Locate the cell with the specified text and output its [x, y] center coordinate. 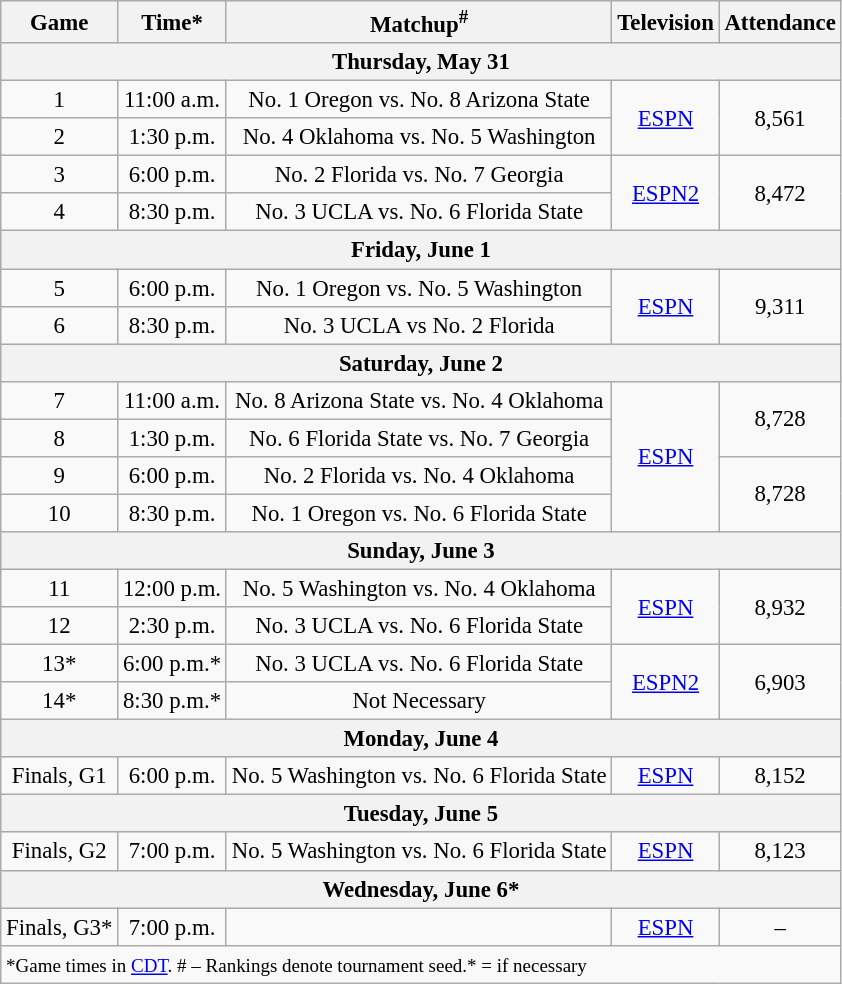
No. 2 Florida vs. No. 7 Georgia [419, 175]
Thursday, May 31 [421, 62]
13* [60, 664]
8:30 p.m.* [172, 701]
No. 2 Florida vs. No. 4 Oklahoma [419, 476]
Friday, June 1 [421, 250]
14* [60, 701]
8,932 [780, 606]
Saturday, June 2 [421, 363]
Finals, G3* [60, 927]
4 [60, 213]
No. 1 Oregon vs. No. 5 Washington [419, 288]
12:00 p.m. [172, 588]
8,472 [780, 194]
8,561 [780, 118]
– [780, 927]
8,152 [780, 776]
1 [60, 100]
5 [60, 288]
Sunday, June 3 [421, 551]
No. 5 Washington vs. No. 4 Oklahoma [419, 588]
No. 1 Oregon vs. No. 8 Arizona State [419, 100]
12 [60, 626]
Attendance [780, 22]
8 [60, 438]
Television [666, 22]
Monday, June 4 [421, 739]
9 [60, 476]
9,311 [780, 306]
No. 6 Florida State vs. No. 7 Georgia [419, 438]
Finals, G2 [60, 852]
Finals, G1 [60, 776]
Not Necessary [419, 701]
Matchup# [419, 22]
10 [60, 513]
3 [60, 175]
2:30 p.m. [172, 626]
6:00 p.m.* [172, 664]
8,123 [780, 852]
No. 8 Arizona State vs. No. 4 Oklahoma [419, 400]
No. 4 Oklahoma vs. No. 5 Washington [419, 137]
No. 1 Oregon vs. No. 6 Florida State [419, 513]
No. 3 UCLA vs No. 2 Florida [419, 325]
11 [60, 588]
*Game times in CDT. # – Rankings denote tournament seed.* = if necessary [421, 964]
7 [60, 400]
6,903 [780, 682]
Time* [172, 22]
6 [60, 325]
Tuesday, June 5 [421, 814]
Game [60, 22]
2 [60, 137]
Wednesday, June 6* [421, 889]
